Output the (X, Y) coordinate of the center of the cell containing the given text.  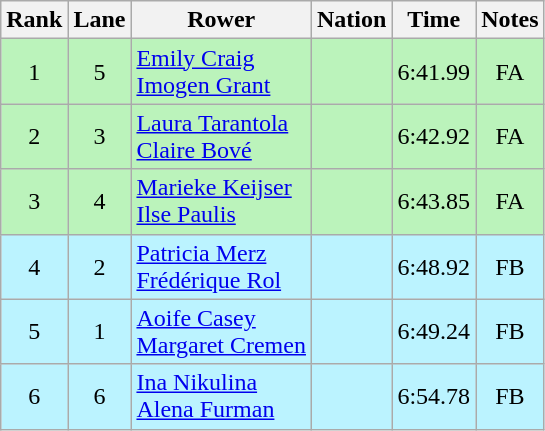
Nation (351, 20)
Rower (222, 20)
Lane (100, 20)
Time (434, 20)
Notes (510, 20)
Laura TarantolaClaire Bové (222, 136)
6:49.24 (434, 332)
6:48.92 (434, 266)
6:42.92 (434, 136)
Patricia MerzFrédérique Rol (222, 266)
6:41.99 (434, 72)
Marieke KeijserIlse Paulis (222, 202)
6:54.78 (434, 396)
Rank (34, 20)
Aoife CaseyMargaret Cremen (222, 332)
Emily CraigImogen Grant (222, 72)
Ina NikulinaAlena Furman (222, 396)
6:43.85 (434, 202)
